Scan for the cell matching the given text and deliver its [X, Y] coordinate at center. 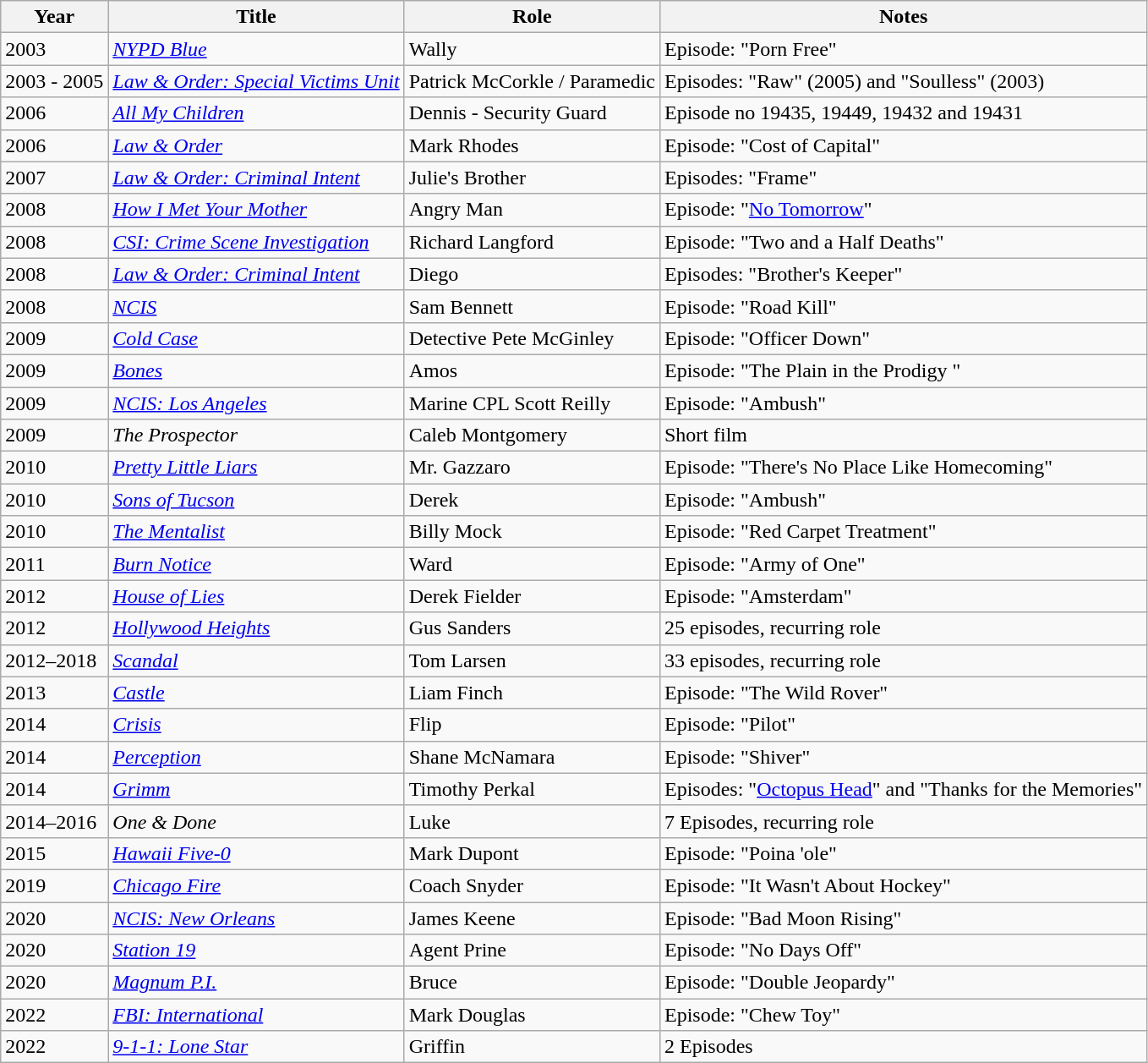
Bruce [532, 983]
2014–2016 [54, 821]
Mr. Gazzaro [532, 468]
Title [256, 17]
Episode: "No Tomorrow" [903, 210]
Grimm [256, 789]
Dennis - Security Guard [532, 113]
2007 [54, 178]
Pretty Little Liars [256, 468]
Gus Sanders [532, 628]
Detective Pete McGinley [532, 338]
Law & Order [256, 145]
Station 19 [256, 951]
Episode: "Double Jeopardy" [903, 983]
2015 [54, 853]
Amos [532, 370]
Episode: "Shiver" [903, 757]
Mark Rhodes [532, 145]
2003 - 2005 [54, 81]
Liam Finch [532, 693]
Flip [532, 725]
Short film [903, 436]
Episodes: "Brother's Keeper" [903, 274]
Hollywood Heights [256, 628]
Castle [256, 693]
Bones [256, 370]
Episode: "The Wild Rover" [903, 693]
Coach Snyder [532, 885]
The Mentalist [256, 532]
Perception [256, 757]
All My Children [256, 113]
NYPD Blue [256, 49]
NCIS [256, 306]
Julie's Brother [532, 178]
2011 [54, 564]
NCIS: New Orleans [256, 918]
Episodes: "Raw" (2005) and "Soulless" (2003) [903, 81]
Derek Fielder [532, 596]
Derek [532, 500]
7 Episodes, recurring role [903, 821]
Shane McNamara [532, 757]
Timothy Perkal [532, 789]
Role [532, 17]
Tom Larsen [532, 660]
Episode: "No Days Off" [903, 951]
Episodes: "Octopus Head" and "Thanks for the Memories" [903, 789]
Burn Notice [256, 564]
Hawaii Five-0 [256, 853]
How I Met Your Mother [256, 210]
Marine CPL Scott Reilly [532, 403]
Episode: "Officer Down" [903, 338]
Episode: "Bad Moon Rising" [903, 918]
Scandal [256, 660]
Episode: "Amsterdam" [903, 596]
Episode: "Two and a Half Deaths" [903, 242]
Mark Douglas [532, 1015]
James Keene [532, 918]
FBI: International [256, 1015]
Episode no 19435, 19449, 19432 and 19431 [903, 113]
2019 [54, 885]
Magnum P.I. [256, 983]
Episode: "It Wasn't About Hockey" [903, 885]
Episode: "Army of One" [903, 564]
33 episodes, recurring role [903, 660]
Episode: "Red Carpet Treatment" [903, 532]
Episode: "Pilot" [903, 725]
Luke [532, 821]
Episodes: "Frame" [903, 178]
Episode: "Cost of Capital" [903, 145]
Caleb Montgomery [532, 436]
Mark Dupont [532, 853]
Episode: "Poina 'ole" [903, 853]
House of Lies [256, 596]
Sons of Tucson [256, 500]
Episode: "There's No Place Like Homecoming" [903, 468]
Richard Langford [532, 242]
Billy Mock [532, 532]
Patrick McCorkle / Paramedic [532, 81]
Episode: "Porn Free" [903, 49]
Episode: "Road Kill" [903, 306]
CSI: Crime Scene Investigation [256, 242]
NCIS: Los Angeles [256, 403]
2012–2018 [54, 660]
2 Episodes [903, 1047]
Wally [532, 49]
Sam Bennett [532, 306]
Angry Man [532, 210]
Agent Prine [532, 951]
Cold Case [256, 338]
Episode: "Chew Toy" [903, 1015]
Crisis [256, 725]
Notes [903, 17]
One & Done [256, 821]
The Prospector [256, 436]
Ward [532, 564]
Law & Order: Special Victims Unit [256, 81]
9-1-1: Lone Star [256, 1047]
Chicago Fire [256, 885]
Year [54, 17]
Diego [532, 274]
Episode: "The Plain in the Prodigy " [903, 370]
2013 [54, 693]
25 episodes, recurring role [903, 628]
Griffin [532, 1047]
2003 [54, 49]
